Extract the [x, y] coordinate from the center of the cell holding the provided text.  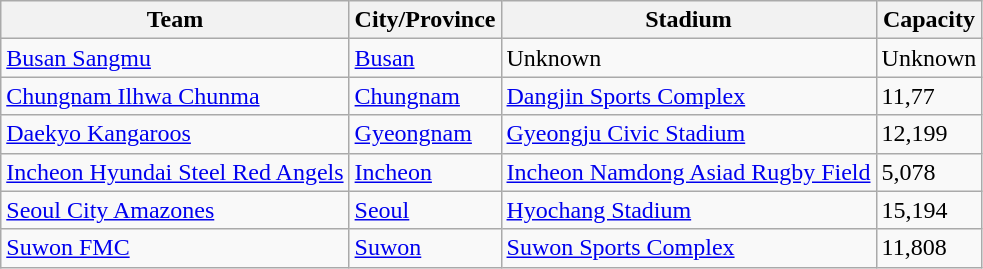
Chungnam [425, 96]
Daekyo Kangaroos [175, 134]
Busan [425, 58]
Suwon [425, 248]
Chungnam Ilhwa Chunma [175, 96]
12,199 [929, 134]
11,808 [929, 248]
Seoul City Amazones [175, 210]
Stadium [688, 20]
Gyeongnam [425, 134]
Capacity [929, 20]
Suwon Sports Complex [688, 248]
City/Province [425, 20]
Busan Sangmu [175, 58]
Incheon Namdong Asiad Rugby Field [688, 172]
Seoul [425, 210]
Suwon FMC [175, 248]
15,194 [929, 210]
5,078 [929, 172]
Incheon [425, 172]
Dangjin Sports Complex [688, 96]
Hyochang Stadium [688, 210]
Incheon Hyundai Steel Red Angels [175, 172]
Team [175, 20]
11,77 [929, 96]
Gyeongju Civic Stadium [688, 134]
